Scan for the cell matching the given text and deliver its (X, Y) coordinate at center. 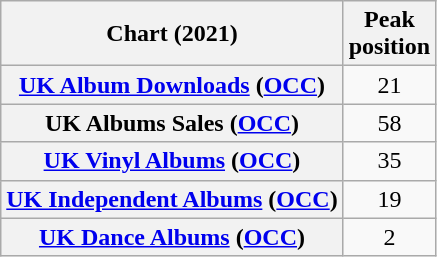
35 (389, 161)
19 (389, 199)
2 (389, 237)
Chart (2021) (172, 34)
UK Album Downloads (OCC) (172, 85)
58 (389, 123)
UK Vinyl Albums (OCC) (172, 161)
UK Independent Albums (OCC) (172, 199)
21 (389, 85)
Peakposition (389, 34)
UK Albums Sales (OCC) (172, 123)
UK Dance Albums (OCC) (172, 237)
